Return the (x, y) coordinate for the center point of the cell that contains the specified text.  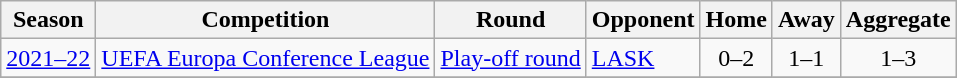
Opponent (643, 20)
Round (510, 20)
Away (806, 20)
0–2 (736, 58)
2021–22 (48, 58)
UEFA Europa Conference League (266, 58)
1–1 (806, 58)
Season (48, 20)
Competition (266, 20)
Home (736, 20)
Aggregate (898, 20)
1–3 (898, 58)
LASK (643, 58)
Play-off round (510, 58)
